Search for the cell housing the specified text and yield its (X, Y) center coordinate. 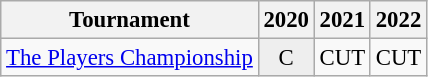
The Players Championship (130, 58)
2021 (342, 20)
Tournament (130, 20)
C (286, 58)
2022 (398, 20)
2020 (286, 20)
